For the text-containing cell, return its midpoint in [X, Y] coordinate format. 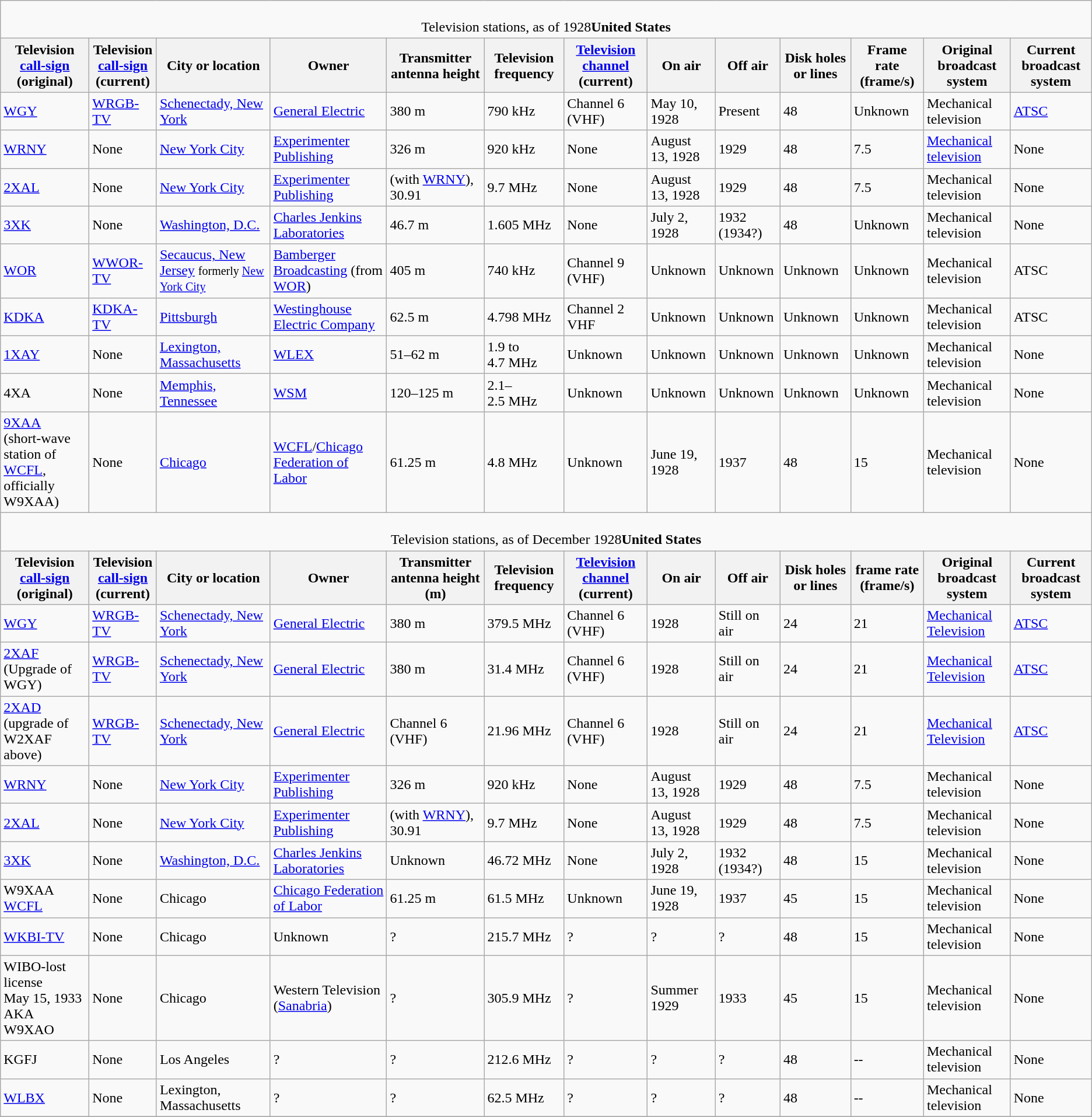
62.5 m [435, 316]
Television stations, as of December 1928United States [546, 531]
Memphis, Tennessee [213, 392]
212.6 MHz [524, 1060]
WOR [45, 271]
Pittsburgh [213, 316]
Channel 9 (VHF) [605, 271]
KDKA [45, 316]
Secaucus, New Jersey formerly New York City [213, 271]
790 kHz [524, 111]
1.9 to 4.7 MHz [524, 355]
Transmitter antenna height (m) [435, 578]
WIBO-lost licenseMay 15, 1933AKA W9XAO [45, 998]
305.9 MHz [524, 998]
2XAF (Upgrade of WGY) [45, 669]
W9XAA WCFL [45, 899]
Bamberger Broadcasting (from WOR) [328, 271]
WLBX [45, 1097]
WWOR-TV [123, 271]
46.7 m [435, 225]
21.96 MHz [524, 731]
KGFJ [45, 1060]
61.5 MHz [524, 899]
WSM [328, 392]
740 kHz [524, 271]
1XAY [45, 355]
1.605 MHz [524, 225]
46.72 MHz [524, 860]
May 10, 1928 [681, 111]
Los Angeles [213, 1060]
WKBI-TV [45, 936]
1933 [748, 998]
51–62 m [435, 355]
4.8 MHz [524, 462]
Channel 2 VHF [605, 316]
WLEX [328, 355]
WCFL/Chicago Federation of Labor [328, 462]
Television stations, as of 1928United States [546, 20]
frame rate (frame/s) [887, 578]
215.7 MHz [524, 936]
2.1–2.5 MHz [524, 392]
Westinghouse Electric Company [328, 316]
Western Television (Sanabria) [328, 998]
4XA [45, 392]
4.798 MHz [524, 316]
Transmitter antenna height [435, 65]
405 m [435, 271]
Chicago Federation of Labor [328, 899]
31.4 MHz [524, 669]
120–125 m [435, 392]
Summer 1929 [681, 998]
62.5 MHz [524, 1097]
2XAD (upgrade of W2XAF above) [45, 731]
KDKA-TV [123, 316]
379.5 MHz [524, 623]
Frame rate (frame/s) [887, 65]
9XAA(short-wave station ofWCFL, officially W9XAA) [45, 462]
Present [748, 111]
